Find where the given text appears and provide that cell's center as [x, y] coordinate. 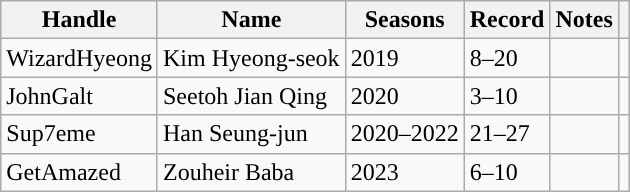
Sup7eme [80, 134]
JohnGalt [80, 96]
8–20 [507, 58]
WizardHyeong [80, 58]
Han Seung-jun [251, 134]
Handle [80, 20]
Seasons [404, 20]
6–10 [507, 172]
2019 [404, 58]
Name [251, 20]
GetAmazed [80, 172]
Kim Hyeong-seok [251, 58]
Notes [584, 20]
Seetoh Jian Qing [251, 96]
3–10 [507, 96]
2020–2022 [404, 134]
21–27 [507, 134]
2023 [404, 172]
Record [507, 20]
2020 [404, 96]
Zouheir Baba [251, 172]
